Return the (x, y) coordinate for the center point of the cell that contains the specified text.  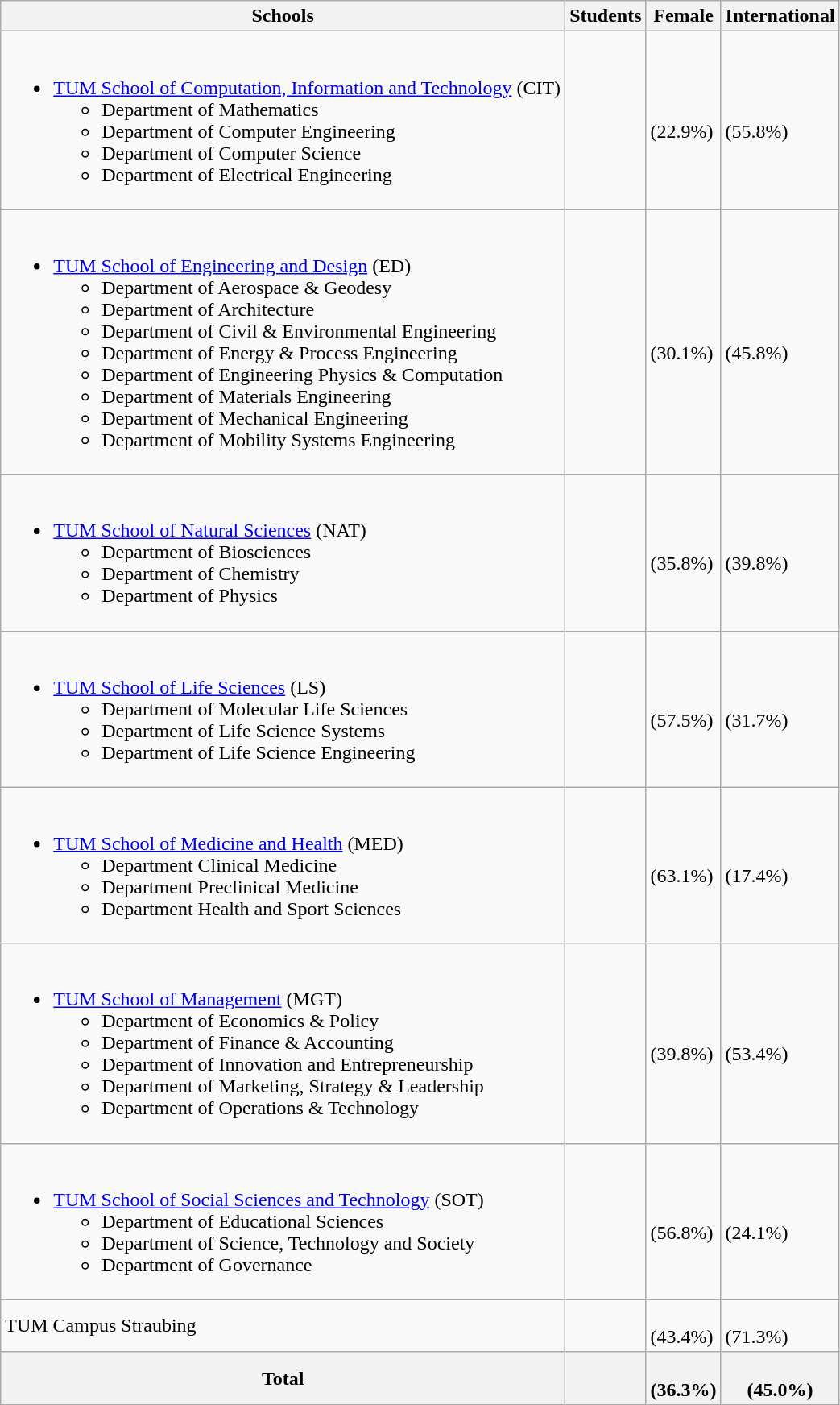
TUM School of Medicine and Health (MED)Department Clinical MedicineDepartment Preclinical MedicineDepartment Health and Sport Sciences (283, 865)
(30.1%) (683, 342)
(56.8%) (683, 1221)
(71.3%) (780, 1326)
(45.0%) (780, 1378)
(45.8%) (780, 342)
(55.8%) (780, 121)
(31.7%) (780, 709)
TUM School of Natural Sciences (NAT)Department of BiosciencesDepartment of ChemistryDepartment of Physics (283, 553)
(63.1%) (683, 865)
Schools (283, 16)
(24.1%) (780, 1221)
Students (606, 16)
(36.3%) (683, 1378)
Total (283, 1378)
(57.5%) (683, 709)
(43.4%) (683, 1326)
(35.8%) (683, 553)
(17.4%) (780, 865)
TUM School of Life Sciences (LS)Department of Molecular Life SciencesDepartment of Life Science SystemsDepartment of Life Science Engineering (283, 709)
Female (683, 16)
(22.9%) (683, 121)
TUM Campus Straubing (283, 1326)
(53.4%) (780, 1043)
International (780, 16)
